Search for the cell housing the specified text and yield its [X, Y] center coordinate. 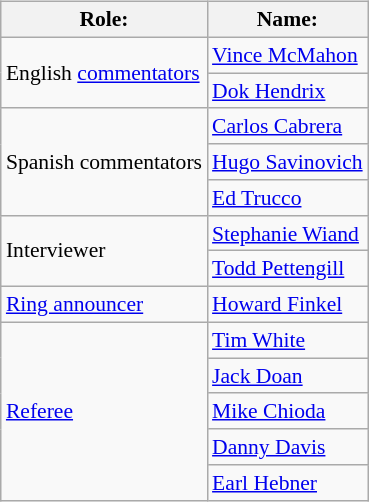
Vince McMahon [288, 55]
Stephanie Wiand [288, 233]
Howard Finkel [288, 305]
Danny Davis [288, 447]
Jack Doan [288, 376]
Referee [104, 411]
Todd Pettengill [288, 269]
Role: [104, 20]
Name: [288, 20]
Earl Hebner [288, 483]
Ed Trucco [288, 198]
Carlos Cabrera [288, 126]
Ring announcer [104, 305]
Mike Chioda [288, 411]
Interviewer [104, 250]
Hugo Savinovich [288, 162]
Spanish commentators [104, 162]
Dok Hendrix [288, 91]
English commentators [104, 72]
Tim White [288, 340]
